Provide the (X, Y) coordinate of the cell's center where the given text is located.  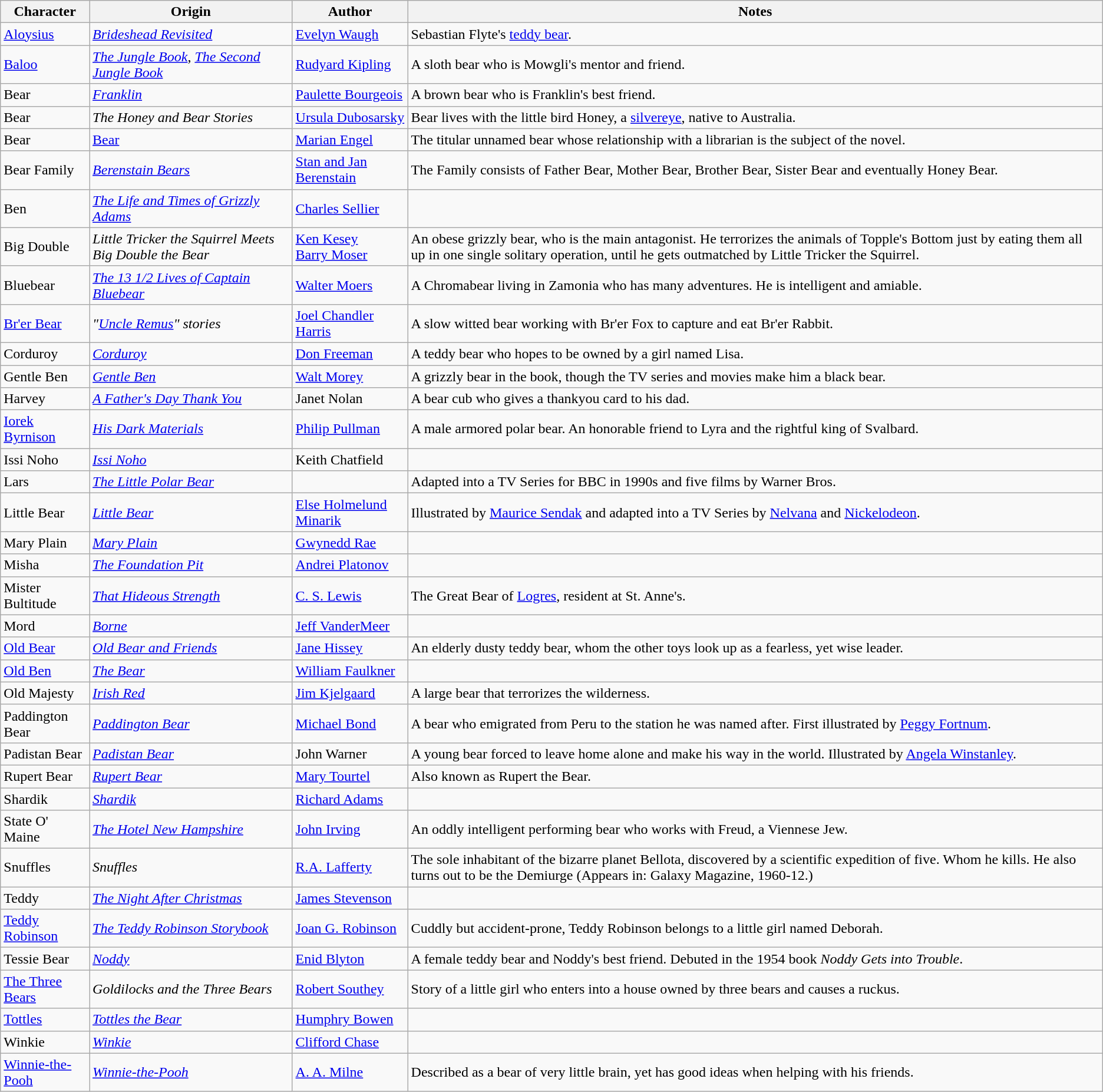
Described as a bear of very little brain, yet has good ideas when helping with his friends. (755, 1073)
The Hotel New Hampshire (191, 830)
A brown bear who is Franklin's best friend. (755, 95)
Mary Tourtel (350, 776)
Clifford Chase (350, 1042)
William Faulkner (350, 671)
A female teddy bear and Noddy's best friend. Debuted in the 1954 book Noddy Gets into Trouble. (755, 959)
John Warner (350, 754)
Bluebear (45, 285)
Humphry Bowen (350, 1020)
The Night After Christmas (191, 898)
R.A. Lafferty (350, 867)
His Dark Materials (191, 429)
Charles Sellier (350, 209)
That Hideous Strength (191, 595)
The Little Polar Bear (191, 482)
The Foundation Pit (191, 565)
Noddy (191, 959)
Robert Southey (350, 989)
Irish Red (191, 693)
An elderly dusty teddy bear, whom the other toys look up as a fearless, yet wise leader. (755, 648)
Goldilocks and the Three Bears (191, 989)
Richard Adams (350, 799)
Brideshead Revisited (191, 34)
Origin (191, 12)
Mord (45, 626)
James Stevenson (350, 898)
Sebastian Flyte's teddy bear. (755, 34)
A bear who emigrated from Peru to the station he was named after. First illustrated by Peggy Fortnum. (755, 724)
Stan and Jan Berenstain (350, 170)
A young bear forced to leave home alone and make his way in the world. Illustrated by Angela Winstanley. (755, 754)
Gwynedd Rae (350, 543)
The Jungle Book, The Second Jungle Book (191, 65)
Story of a little girl who enters into a house owned by three bears and causes a ruckus. (755, 989)
Aloysius (45, 34)
Walter Moers (350, 285)
Paulette Bourgeois (350, 95)
Jeff VanderMeer (350, 626)
State O' Maine (45, 830)
Philip Pullman (350, 429)
The Bear (191, 671)
Janet Nolan (350, 399)
The Honey and Bear Stories (191, 117)
Michael Bond (350, 724)
Illustrated by Maurice Sendak and adapted into a TV Series by Nelvana and Nickelodeon. (755, 513)
Enid Blyton (350, 959)
A sloth bear who is Mowgli's mentor and friend. (755, 65)
Iorek Byrnison (45, 429)
The Family consists of Father Bear, Mother Bear, Brother Bear, Sister Bear and eventually Honey Bear. (755, 170)
A large bear that terrorizes the wilderness. (755, 693)
A grizzly bear in the book, though the TV series and movies make him a black bear. (755, 377)
Tottles the Bear (191, 1020)
Bear lives with the little bird Honey, a silvereye, native to Australia. (755, 117)
Don Freeman (350, 354)
A slow witted bear working with Br'er Fox to capture and eat Br'er Rabbit. (755, 323)
Harvey (45, 399)
Also known as Rupert the Bear. (755, 776)
Bear Family (45, 170)
Evelyn Waugh (350, 34)
A. A. Milne (350, 1073)
Cuddly but accident-prone, Teddy Robinson belongs to a little girl named Deborah. (755, 929)
The titular unnamed bear whose relationship with a librarian is the subject of the novel. (755, 140)
The 13 1/2 Lives of Captain Bluebear (191, 285)
A male armored polar bear. An honorable friend to Lyra and the rightful king of Svalbard. (755, 429)
The Teddy Robinson Storybook (191, 929)
Little Tricker the Squirrel Meets Big Double the Bear (191, 246)
Franklin (191, 95)
An oddly intelligent performing bear who works with Freud, a Viennese Jew. (755, 830)
Author (350, 12)
The Great Bear of Logres, resident at St. Anne's. (755, 595)
Rudyard Kipling (350, 65)
Character (45, 12)
Adapted into a TV Series for BBC in 1990s and five films by Warner Bros. (755, 482)
Ken KeseyBarry Moser (350, 246)
Jane Hissey (350, 648)
Borne (191, 626)
"Uncle Remus" stories (191, 323)
C. S. Lewis (350, 595)
Br'er Bear (45, 323)
The Life and Times of Grizzly Adams (191, 209)
Ben (45, 209)
Jim Kjelgaard (350, 693)
Tessie Bear (45, 959)
Mister Bultitude (45, 595)
Misha (45, 565)
A bear cub who gives a thankyou card to his dad. (755, 399)
Old Bear (45, 648)
A teddy bear who hopes to be owned by a girl named Lisa. (755, 354)
Notes (755, 12)
Baloo (45, 65)
Old Majesty (45, 693)
Teddy Robinson (45, 929)
Big Double (45, 246)
A Father's Day Thank You (191, 399)
Tottles (45, 1020)
Keith Chatfield (350, 460)
A Chromabear living in Zamonia who has many adventures. He is intelligent and amiable. (755, 285)
Else Holmelund Minarik (350, 513)
Joel Chandler Harris (350, 323)
Ursula Dubosarsky (350, 117)
Old Ben (45, 671)
Joan G. Robinson (350, 929)
Teddy (45, 898)
Andrei Platonov (350, 565)
Berenstain Bears (191, 170)
Lars (45, 482)
Marian Engel (350, 140)
Walt Morey (350, 377)
Old Bear and Friends (191, 648)
The Three Bears (45, 989)
John Irving (350, 830)
